Detect which cell encompasses the target text, then output its [X, Y] center coordinate. 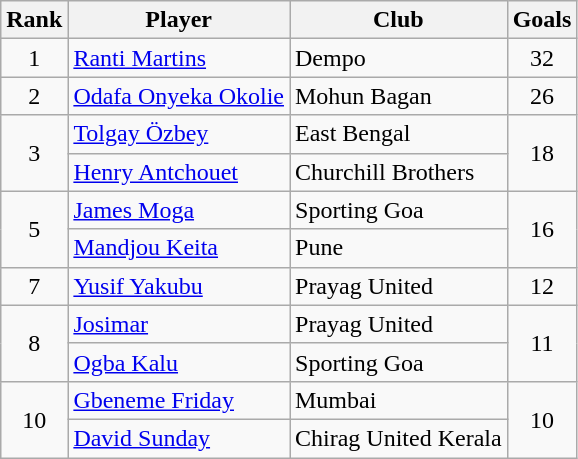
Dempo [399, 58]
Tolgay Özbey [179, 134]
8 [34, 343]
Mandjou Keita [179, 248]
3 [34, 153]
Churchill Brothers [399, 172]
Chirag United Kerala [399, 438]
Gbeneme Friday [179, 400]
Player [179, 20]
James Moga [179, 210]
David Sunday [179, 438]
Ogba Kalu [179, 362]
Ranti Martins [179, 58]
Pune [399, 248]
Goals [542, 20]
Odafa Onyeka Okolie [179, 96]
7 [34, 286]
East Bengal [399, 134]
16 [542, 229]
2 [34, 96]
1 [34, 58]
26 [542, 96]
11 [542, 343]
Mumbai [399, 400]
Yusif Yakubu [179, 286]
32 [542, 58]
18 [542, 153]
Rank [34, 20]
Club [399, 20]
Mohun Bagan [399, 96]
Josimar [179, 324]
5 [34, 229]
12 [542, 286]
Henry Antchouet [179, 172]
